Capture the cell that displays the provided text and extract its (X, Y) central coordinate. 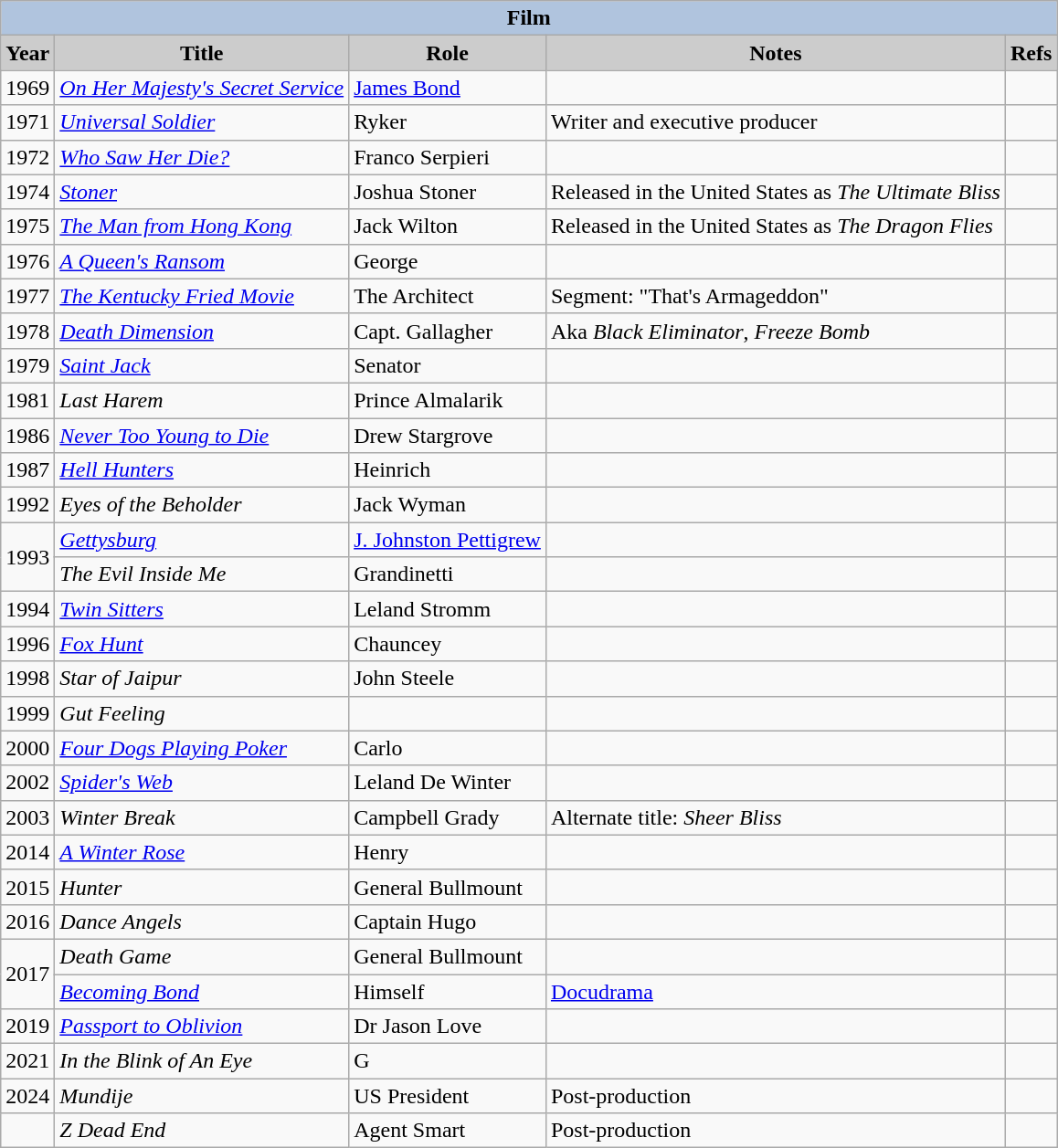
2002 (27, 783)
Passport to Oblivion (202, 1027)
Chauncey (448, 644)
Jack Wyman (448, 505)
Gettysburg (202, 540)
Prince Almalarik (448, 400)
Spider's Web (202, 783)
1992 (27, 505)
A Queen's Ransom (202, 261)
1974 (27, 192)
Mundije (202, 1096)
Agent Smart (448, 1131)
1986 (27, 436)
Gut Feeling (202, 713)
A Winter Rose (202, 852)
1976 (27, 261)
1996 (27, 644)
Captain Hugo (448, 922)
1971 (27, 122)
Campbell Grady (448, 817)
Segment: "That's Armageddon" (775, 296)
Released in the United States as The Dragon Flies (775, 226)
2021 (27, 1061)
Ryker (448, 122)
The Evil Inside Me (202, 574)
Hunter (202, 887)
Released in the United States as The Ultimate Bliss (775, 192)
Universal Soldier (202, 122)
2000 (27, 748)
Leland Stromm (448, 609)
Film (529, 18)
2019 (27, 1027)
Grandinetti (448, 574)
2024 (27, 1096)
The Architect (448, 296)
Z Dead End (202, 1131)
Role (448, 53)
Capt. Gallagher (448, 331)
Notes (775, 53)
1993 (27, 557)
1998 (27, 679)
Docudrama (775, 991)
Title (202, 53)
Leland De Winter (448, 783)
Last Harem (202, 400)
1987 (27, 470)
Becoming Bond (202, 991)
The Man from Hong Kong (202, 226)
Four Dogs Playing Poker (202, 748)
Refs (1031, 53)
2014 (27, 852)
Henry (448, 852)
Star of Jaipur (202, 679)
Saint Jack (202, 365)
Death Game (202, 956)
2017 (27, 974)
Drew Stargrove (448, 436)
1977 (27, 296)
1972 (27, 157)
US President (448, 1096)
Never Too Young to Die (202, 436)
The Kentucky Fried Movie (202, 296)
Joshua Stoner (448, 192)
Dance Angels (202, 922)
Hell Hunters (202, 470)
1975 (27, 226)
John Steele (448, 679)
1999 (27, 713)
Jack Wilton (448, 226)
James Bond (448, 88)
Heinrich (448, 470)
Dr Jason Love (448, 1027)
Year (27, 53)
G (448, 1061)
J. Johnston Pettigrew (448, 540)
Fox Hunt (202, 644)
2015 (27, 887)
On Her Majesty's Secret Service (202, 88)
1979 (27, 365)
1978 (27, 331)
Death Dimension (202, 331)
Carlo (448, 748)
1969 (27, 88)
Senator (448, 365)
Himself (448, 991)
Franco Serpieri (448, 157)
2003 (27, 817)
Stoner (202, 192)
In the Blink of An Eye (202, 1061)
Aka Black Eliminator, Freeze Bomb (775, 331)
George (448, 261)
1981 (27, 400)
Alternate title: Sheer Bliss (775, 817)
1994 (27, 609)
2016 (27, 922)
Writer and executive producer (775, 122)
Twin Sitters (202, 609)
Eyes of the Beholder (202, 505)
Winter Break (202, 817)
Who Saw Her Die? (202, 157)
